Determine the [x, y] coordinate at the center of the cell enclosing the given text.  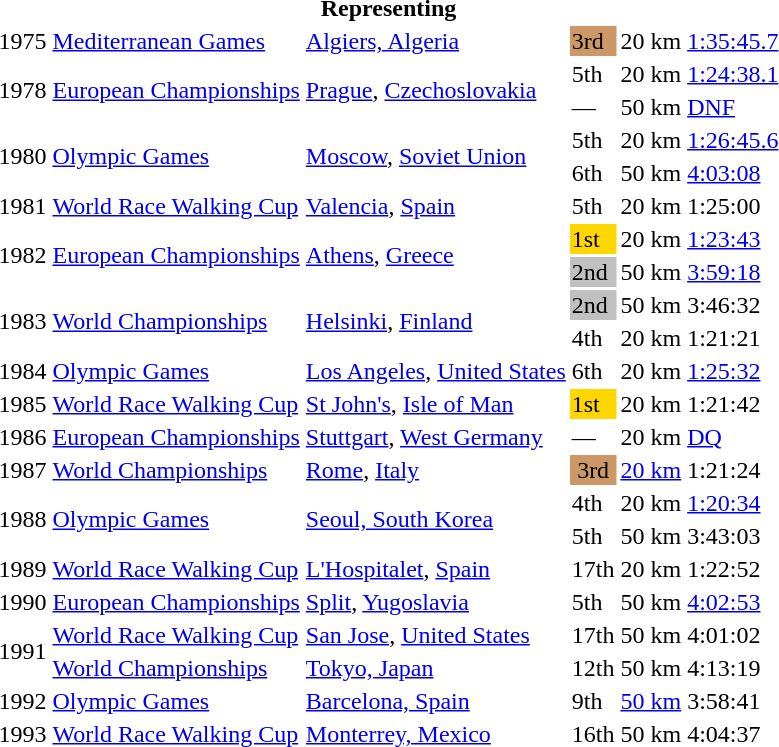
Mediterranean Games [176, 41]
Split, Yugoslavia [436, 602]
Seoul, South Korea [436, 520]
Athens, Greece [436, 256]
Valencia, Spain [436, 206]
Barcelona, Spain [436, 701]
Prague, Czechoslovakia [436, 90]
Helsinki, Finland [436, 322]
Los Angeles, United States [436, 371]
Stuttgart, West Germany [436, 437]
Rome, Italy [436, 470]
Tokyo, Japan [436, 668]
Algiers, Algeria [436, 41]
Moscow, Soviet Union [436, 156]
9th [593, 701]
San Jose, United States [436, 635]
12th [593, 668]
L'Hospitalet, Spain [436, 569]
St John's, Isle of Man [436, 404]
